Return [X, Y] of the center of cell containing provided text 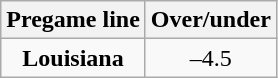
–4.5 [210, 58]
Louisiana [74, 58]
Pregame line [74, 20]
Over/under [210, 20]
